Capture the cell that displays the provided text and extract its [X, Y] central coordinate. 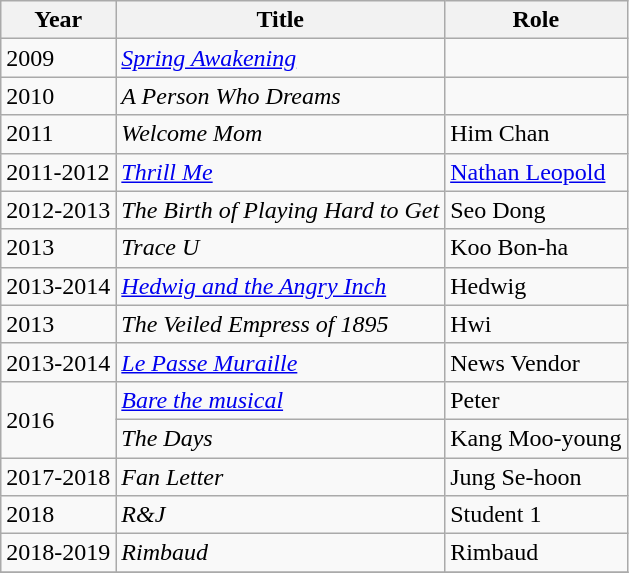
Him Chan [536, 134]
2016 [58, 419]
R&J [280, 515]
Student 1 [536, 515]
Welcome Mom [280, 134]
2018 [58, 515]
2011-2012 [58, 172]
2018-2019 [58, 553]
Thrill Me [280, 172]
Le Passe Muraille [280, 362]
Year [58, 20]
Hedwig and the Angry Inch [280, 286]
Hwi [536, 324]
Fan Letter [280, 477]
2009 [58, 58]
Bare the musical [280, 400]
Hedwig [536, 286]
Spring Awakening [280, 58]
Role [536, 20]
News Vendor [536, 362]
2017-2018 [58, 477]
2012-2013 [58, 210]
Kang Moo-young [536, 438]
Koo Bon-ha [536, 248]
Nathan Leopold [536, 172]
2011 [58, 134]
Trace U [280, 248]
2010 [58, 96]
Seo Dong [536, 210]
Jung Se-hoon [536, 477]
Title [280, 20]
Peter [536, 400]
The Veiled Empress of 1895 [280, 324]
A Person Who Dreams [280, 96]
The Days [280, 438]
The Birth of Playing Hard to Get [280, 210]
